Search for the cell housing the specified text and yield its [x, y] center coordinate. 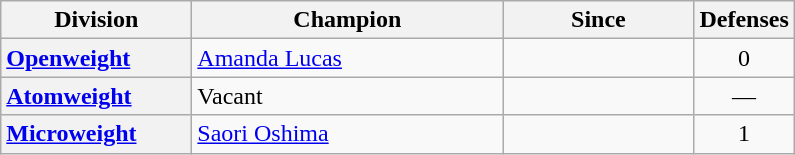
Saori Oshima [348, 134]
Division [96, 20]
Champion [348, 20]
Vacant [348, 96]
1 [744, 134]
Atomweight [96, 96]
Since [598, 20]
Microweight [96, 134]
Defenses [744, 20]
Openweight [96, 58]
— [744, 96]
Amanda Lucas [348, 58]
0 [744, 58]
